Determine the (x, y) coordinate at the center of the cell enclosing the given text.  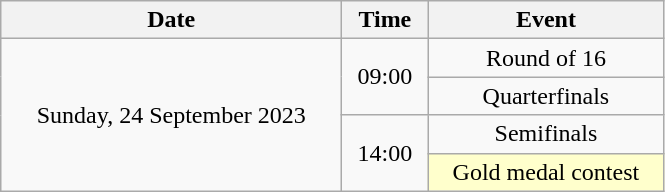
14:00 (385, 153)
Round of 16 (546, 58)
Date (172, 20)
09:00 (385, 77)
Semifinals (546, 134)
Quarterfinals (546, 96)
Event (546, 20)
Time (385, 20)
Gold medal contest (546, 172)
Sunday, 24 September 2023 (172, 115)
